Pinpoint the cell where the given text exists, returning its (X, Y) midpoint coordinate. 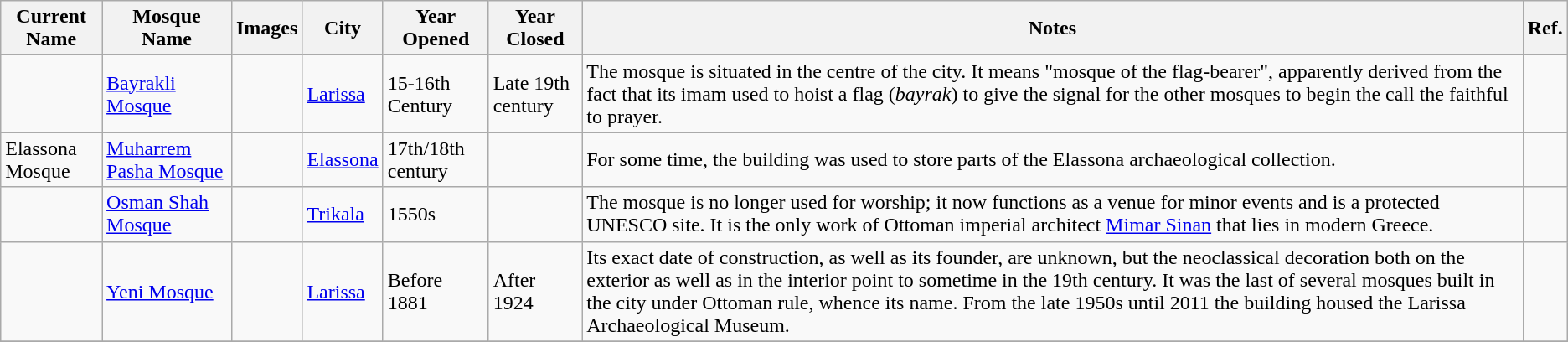
Trikala (343, 215)
Before 1881 (436, 292)
Images (266, 28)
Elassona Mosque (52, 159)
Bayrakli Mosque (168, 94)
Current Name (52, 28)
1550s (436, 215)
Year Closed (535, 28)
Yeni Mosque (168, 292)
For some time, the building was used to store parts of the Elassona archaeological collection. (1052, 159)
Notes (1052, 28)
After 1924 (535, 292)
City (343, 28)
Ref. (1545, 28)
Late 19th century (535, 94)
Mosque Name (168, 28)
15-16th Century (436, 94)
Elassona (343, 159)
Muharrem Pasha Mosque (168, 159)
17th/18th century (436, 159)
Year Opened (436, 28)
Osman Shah Mosque (168, 215)
